Return the [x, y] coordinate for the center point of the cell that contains the specified text.  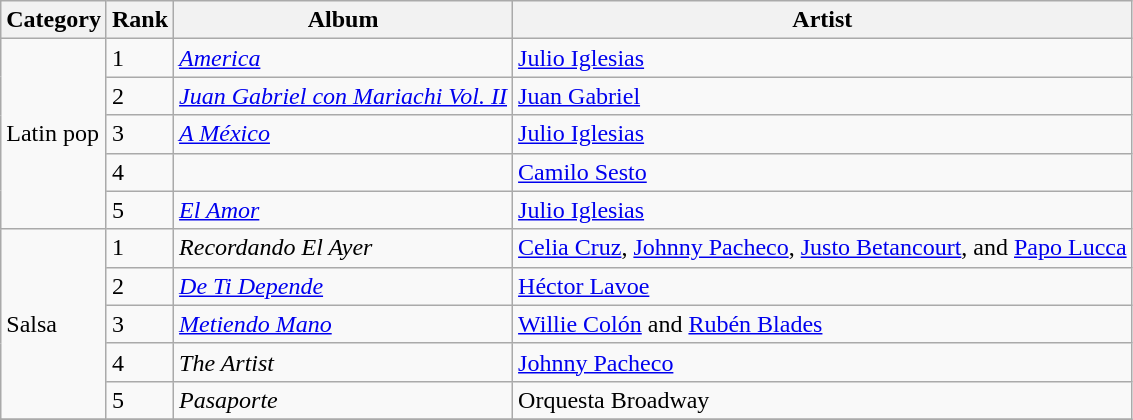
Rank [140, 20]
De Ti Depende [344, 286]
A México [344, 134]
Category [54, 20]
America [344, 58]
Celia Cruz, Johnny Pacheco, Justo Betancourt, and Papo Lucca [823, 248]
Pasaporte [344, 400]
Artist [823, 20]
Album [344, 20]
Latin pop [54, 134]
Juan Gabriel [823, 96]
The Artist [344, 362]
Johnny Pacheco [823, 362]
Héctor Lavoe [823, 286]
Juan Gabriel con Mariachi Vol. II [344, 96]
Recordando El Ayer [344, 248]
Willie Colón and Rubén Blades [823, 324]
Camilo Sesto [823, 172]
Salsa [54, 324]
Orquesta Broadway [823, 400]
El Amor [344, 210]
Metiendo Mano [344, 324]
